Scan for the cell matching the given text and deliver its [x, y] coordinate at center. 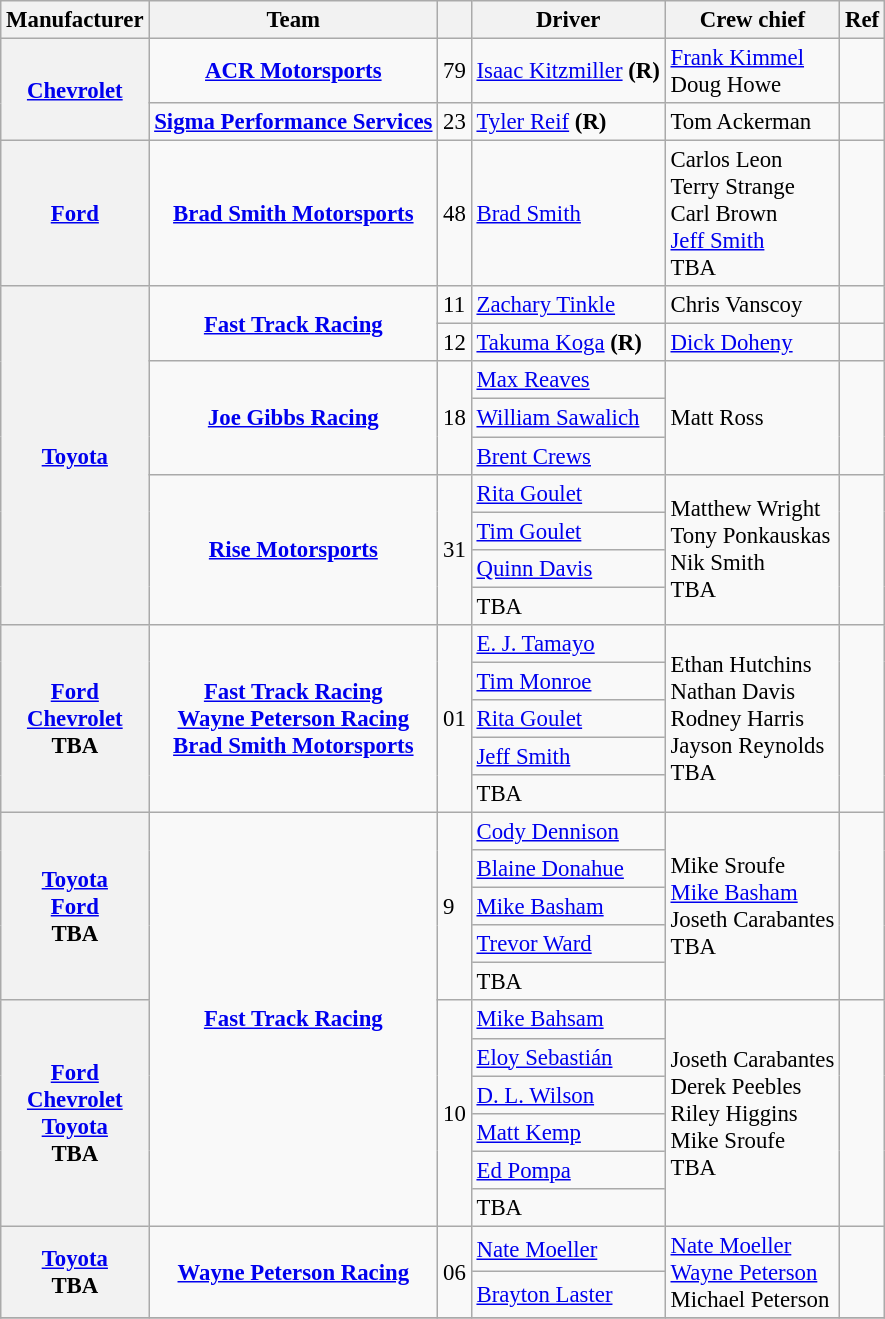
D. L. Wilson [568, 1095]
23 [454, 122]
Toyota Ford TBA [75, 907]
Rise Motorsports [294, 549]
Takuma Koga (R) [568, 343]
Eloy Sebastián [568, 1057]
Ford Chevrolet TBA [75, 719]
Toyota TBA [75, 1272]
Mike Bahsam [568, 1020]
Blaine Donahue [568, 869]
Isaac Kitzmiller (R) [568, 72]
Matthew Wright Tony Ponkauskas Nik Smith TBA [752, 549]
Tim Monroe [568, 681]
Zachary Tinkle [568, 305]
William Sawalich [568, 418]
79 [454, 72]
Crew chief [752, 20]
10 [454, 1114]
Driver [568, 20]
Max Reaves [568, 381]
Matt Ross [752, 418]
Matt Kemp [568, 1132]
E. J. Tamayo [568, 644]
Cody Dennison [568, 832]
Toyota [75, 455]
Ed Pompa [568, 1170]
Ford [75, 214]
Mike Basham [568, 907]
12 [454, 343]
11 [454, 305]
Team [294, 20]
Nate Moeller [568, 1249]
06 [454, 1272]
Brent Crews [568, 456]
Trevor Ward [568, 944]
Quinn Davis [568, 568]
Manufacturer [75, 20]
9 [454, 907]
Chevrolet [75, 90]
31 [454, 549]
Joe Gibbs Racing [294, 418]
Fast Track Racing Wayne Peterson Racing Brad Smith Motorsports [294, 719]
Ethan Hutchins Nathan Davis Rodney Harris Jayson Reynolds TBA [752, 719]
ACR Motorsports [294, 72]
Mike Sroufe Mike Basham Joseth Carabantes TBA [752, 907]
Tyler Reif (R) [568, 122]
Sigma Performance Services [294, 122]
Carlos Leon Terry Strange Carl Brown Jeff Smith TBA [752, 214]
Dick Doheny [752, 343]
Nate Moeller Wayne Peterson Michael Peterson [752, 1272]
Brayton Laster [568, 1295]
48 [454, 214]
Chris Vanscoy [752, 305]
Frank Kimmel Doug Howe [752, 72]
Ref [862, 20]
01 [454, 719]
Ford Chevrolet Toyota TBA [75, 1114]
Brad Smith Motorsports [294, 214]
Tom Ackerman [752, 122]
Brad Smith [568, 214]
Tim Goulet [568, 531]
Wayne Peterson Racing [294, 1272]
Jeff Smith [568, 756]
18 [454, 418]
Joseth Carabantes Derek Peebles Riley Higgins Mike Sroufe TBA [752, 1114]
